Return the (x, y) coordinate for the center point of the cell that contains the specified text.  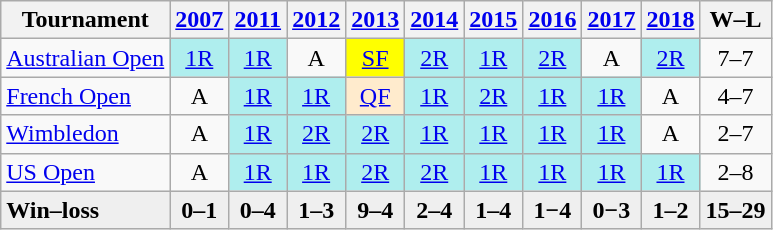
1–4 (494, 210)
US Open (86, 172)
2011 (258, 20)
2–7 (736, 134)
9–4 (376, 210)
Win–loss (86, 210)
2013 (376, 20)
4–7 (736, 96)
2018 (670, 20)
2015 (494, 20)
2–4 (434, 210)
2012 (316, 20)
2014 (434, 20)
SF (376, 58)
2017 (612, 20)
1–3 (316, 210)
1–2 (670, 210)
2–8 (736, 172)
2007 (200, 20)
7–7 (736, 58)
Australian Open (86, 58)
0−3 (612, 210)
2016 (552, 20)
QF (376, 96)
0–4 (258, 210)
French Open (86, 96)
1−4 (552, 210)
Wimbledon (86, 134)
W–L (736, 20)
Tournament (86, 20)
15–29 (736, 210)
0–1 (200, 210)
